Pinpoint the cell where the given text exists, returning its (x, y) midpoint coordinate. 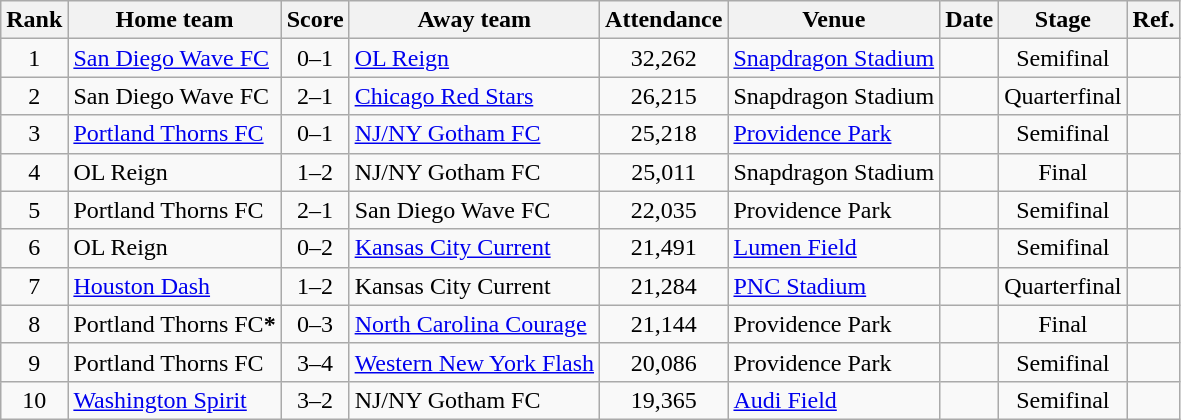
26,215 (664, 96)
25,011 (664, 172)
Portland Thorns FC* (174, 324)
21,144 (664, 324)
32,262 (664, 58)
Date (970, 20)
3–4 (315, 362)
4 (34, 172)
22,035 (664, 210)
1 (34, 58)
0–3 (315, 324)
21,284 (664, 286)
North Carolina Courage (474, 324)
Lumen Field (834, 248)
Venue (834, 20)
3–2 (315, 400)
PNC Stadium (834, 286)
7 (34, 286)
20,086 (664, 362)
25,218 (664, 134)
2 (34, 96)
Ref. (1154, 20)
Stage (1063, 20)
Western New York Flash (474, 362)
0–2 (315, 248)
Rank (34, 20)
Home team (174, 20)
Washington Spirit (174, 400)
21,491 (664, 248)
19,365 (664, 400)
8 (34, 324)
Audi Field (834, 400)
5 (34, 210)
3 (34, 134)
6 (34, 248)
9 (34, 362)
Score (315, 20)
Attendance (664, 20)
Away team (474, 20)
10 (34, 400)
Chicago Red Stars (474, 96)
Houston Dash (174, 286)
